From the cell containing the given text, extract its center point as [x, y] coordinate. 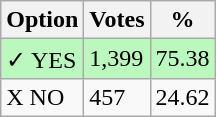
Option [42, 20]
457 [117, 97]
24.62 [182, 97]
1,399 [117, 59]
75.38 [182, 59]
% [182, 20]
Votes [117, 20]
✓ YES [42, 59]
X NO [42, 97]
